Extract the (x, y) coordinate from the center of the cell holding the provided text.  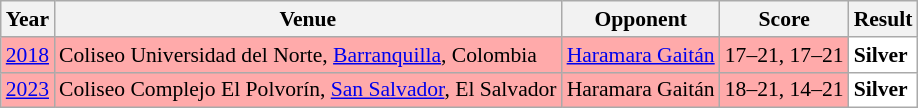
Opponent (641, 19)
Venue (308, 19)
17–21, 17–21 (784, 55)
18–21, 14–21 (784, 90)
2018 (28, 55)
Year (28, 19)
Score (784, 19)
Coliseo Universidad del Norte, Barranquilla, Colombia (308, 55)
2023 (28, 90)
Coliseo Complejo El Polvorín, San Salvador, El Salvador (308, 90)
Result (884, 19)
